For the text-containing cell, return its midpoint in (x, y) coordinate format. 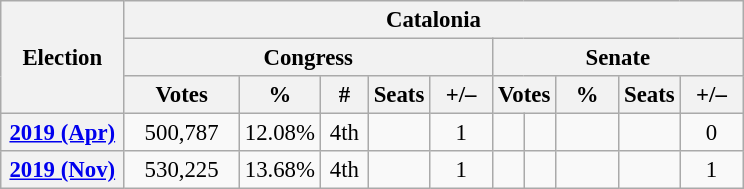
Election (62, 58)
2019 (Apr) (62, 133)
Senate (618, 58)
13.68% (280, 170)
0 (712, 133)
530,225 (182, 170)
Congress (308, 58)
# (344, 95)
500,787 (182, 133)
2019 (Nov) (62, 170)
Catalonia (434, 20)
12.08% (280, 133)
